Output the [x, y] coordinate of the center of the cell containing the given text.  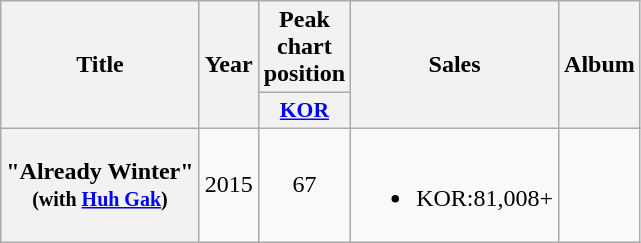
Album [600, 65]
"Already Winter"(with Huh Gak) [100, 184]
KOR:81,008+ [455, 184]
2015 [228, 184]
Year [228, 65]
Title [100, 65]
Peak chart position [304, 47]
Sales [455, 65]
67 [304, 184]
KOR [304, 111]
